Provide the [X, Y] coordinate of the cell's center where the given text is located.  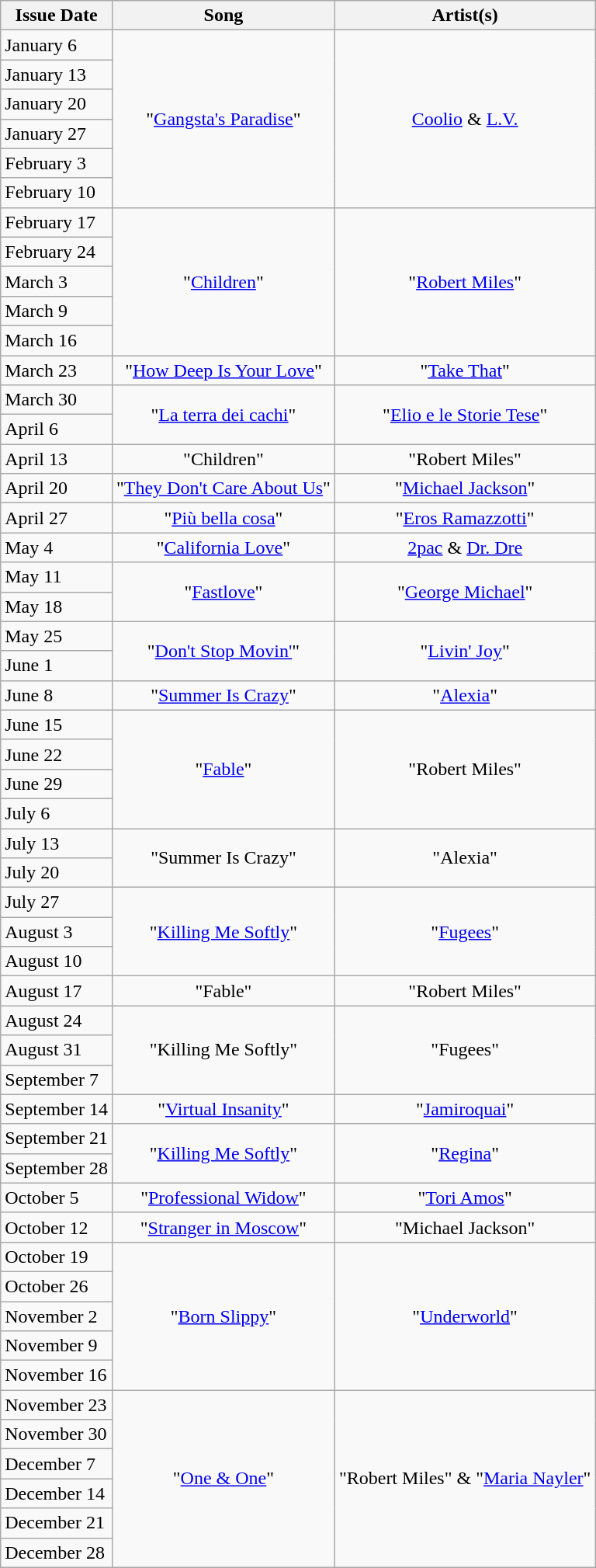
November 2 [57, 1316]
December 21 [57, 1523]
April 27 [57, 518]
"Più bella cosa" [223, 518]
Artist(s) [465, 16]
July 6 [57, 813]
"One & One" [223, 1479]
"Gangsta's Paradise" [223, 119]
March 23 [57, 370]
October 26 [57, 1286]
November 16 [57, 1375]
April 20 [57, 488]
June 15 [57, 725]
October 5 [57, 1198]
2pac & Dr. Dre [465, 548]
March 16 [57, 340]
July 27 [57, 902]
"Take That" [465, 370]
August 24 [57, 1020]
May 11 [57, 577]
"How Deep Is Your Love" [223, 370]
June 29 [57, 784]
August 17 [57, 991]
January 27 [57, 134]
Song [223, 16]
January 20 [57, 104]
December 14 [57, 1493]
October 19 [57, 1257]
May 4 [57, 548]
"Elio e le Storie Tese" [465, 415]
"Professional Widow" [223, 1198]
April 6 [57, 429]
March 30 [57, 400]
June 1 [57, 666]
"They Don't Care About Us" [223, 488]
October 12 [57, 1227]
August 3 [57, 932]
May 18 [57, 607]
"Eros Ramazzotti" [465, 518]
"Stranger in Moscow" [223, 1227]
July 20 [57, 873]
January 13 [57, 75]
Coolio & L.V. [465, 119]
"Don't Stop Movin'" [223, 651]
"George Michael" [465, 592]
"California Love" [223, 548]
November 30 [57, 1434]
June 22 [57, 754]
December 7 [57, 1464]
June 8 [57, 695]
"Jamiroquai" [465, 1109]
September 21 [57, 1139]
January 6 [57, 45]
April 13 [57, 459]
February 24 [57, 252]
November 23 [57, 1405]
September 7 [57, 1080]
August 31 [57, 1050]
"Tori Amos" [465, 1198]
"Fastlove" [223, 592]
February 17 [57, 222]
"Robert Miles" & "Maria Nayler" [465, 1479]
July 13 [57, 843]
February 10 [57, 193]
March 9 [57, 311]
November 9 [57, 1346]
December 28 [57, 1552]
February 3 [57, 163]
"Virtual Insanity" [223, 1109]
"La terra dei cachi" [223, 415]
September 14 [57, 1109]
"Born Slippy" [223, 1316]
September 28 [57, 1168]
"Underworld" [465, 1316]
Issue Date [57, 16]
March 3 [57, 281]
"Regina" [465, 1153]
"Livin' Joy" [465, 651]
May 25 [57, 636]
August 10 [57, 961]
